Pinpoint the cell where the given text exists, returning its [X, Y] midpoint coordinate. 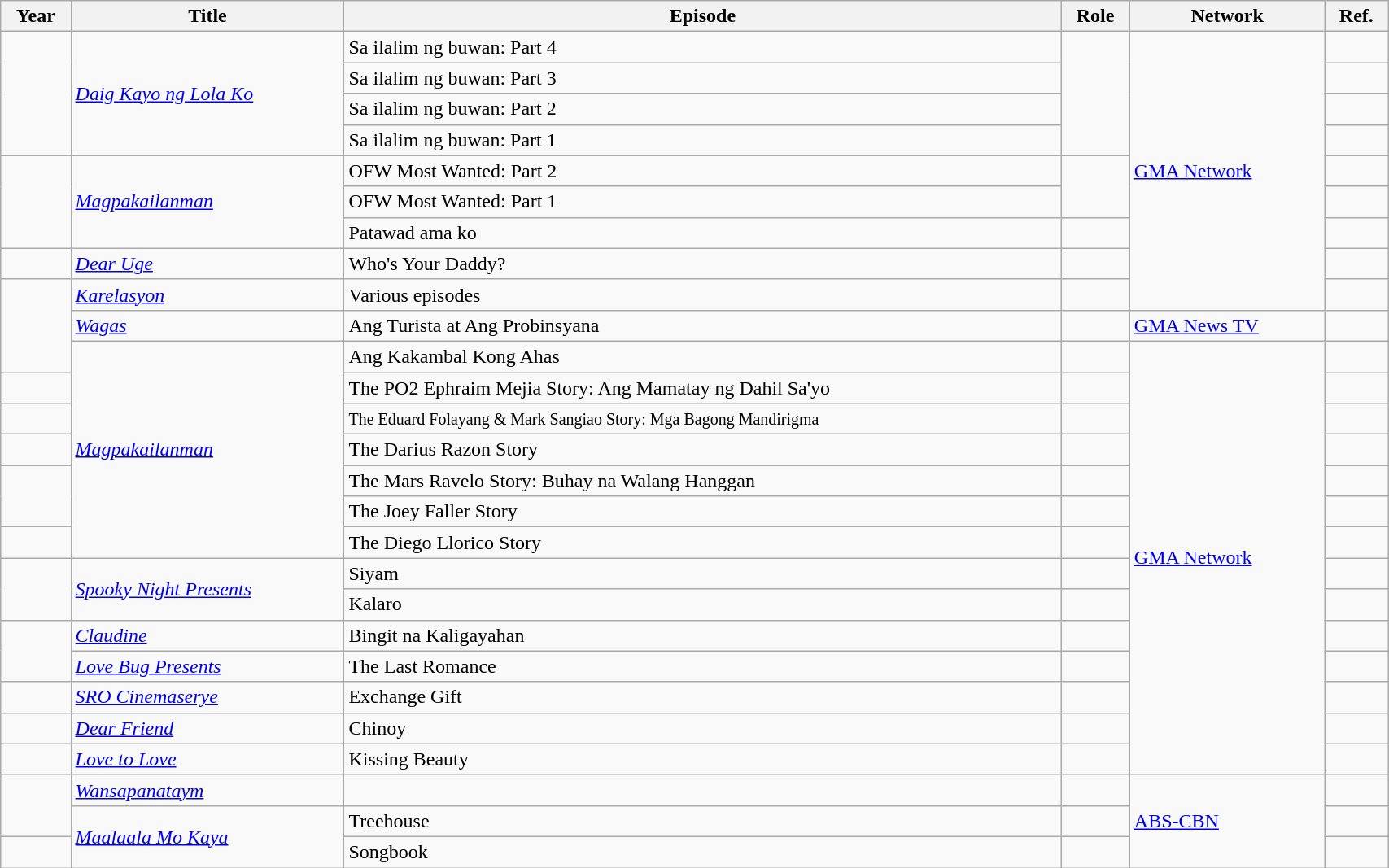
Ang Kakambal Kong Ahas [703, 356]
Ref. [1356, 16]
Sa ilalim ng buwan: Part 3 [703, 78]
Maalaala Mo Kaya [207, 836]
Kissing Beauty [703, 759]
Sa ilalim ng buwan: Part 2 [703, 109]
Bingit na Kaligayahan [703, 635]
OFW Most Wanted: Part 2 [703, 171]
Siyam [703, 574]
Ang Turista at Ang Probinsyana [703, 325]
Who's Your Daddy? [703, 264]
GMA News TV [1227, 325]
Love Bug Presents [207, 666]
Patawad ama ko [703, 233]
The Diego Llorico Story [703, 543]
Spooky Night Presents [207, 589]
OFW Most Wanted: Part 1 [703, 202]
Dear Friend [207, 728]
Exchange Gift [703, 697]
The Last Romance [703, 666]
Kalaro [703, 604]
Sa ilalim ng buwan: Part 4 [703, 47]
Love to Love [207, 759]
Various episodes [703, 294]
ABS-CBN [1227, 821]
Karelasyon [207, 294]
Claudine [207, 635]
Sa ilalim ng buwan: Part 1 [703, 140]
Chinoy [703, 728]
The PO2 Ephraim Mejia Story: Ang Mamatay ng Dahil Sa'yo [703, 388]
Daig Kayo ng Lola Ko [207, 94]
Wagas [207, 325]
Year [36, 16]
Role [1095, 16]
Songbook [703, 852]
The Darius Razon Story [703, 450]
The Eduard Folayang & Mark Sangiao Story: Mga Bagong Mandirigma [703, 419]
Episode [703, 16]
SRO Cinemaserye [207, 697]
Dear Uge [207, 264]
Wansapanataym [207, 790]
Treehouse [703, 821]
Network [1227, 16]
The Mars Ravelo Story: Buhay na Walang Hanggan [703, 481]
The Joey Faller Story [703, 512]
Title [207, 16]
